Return (x, y) of the center of cell containing provided text 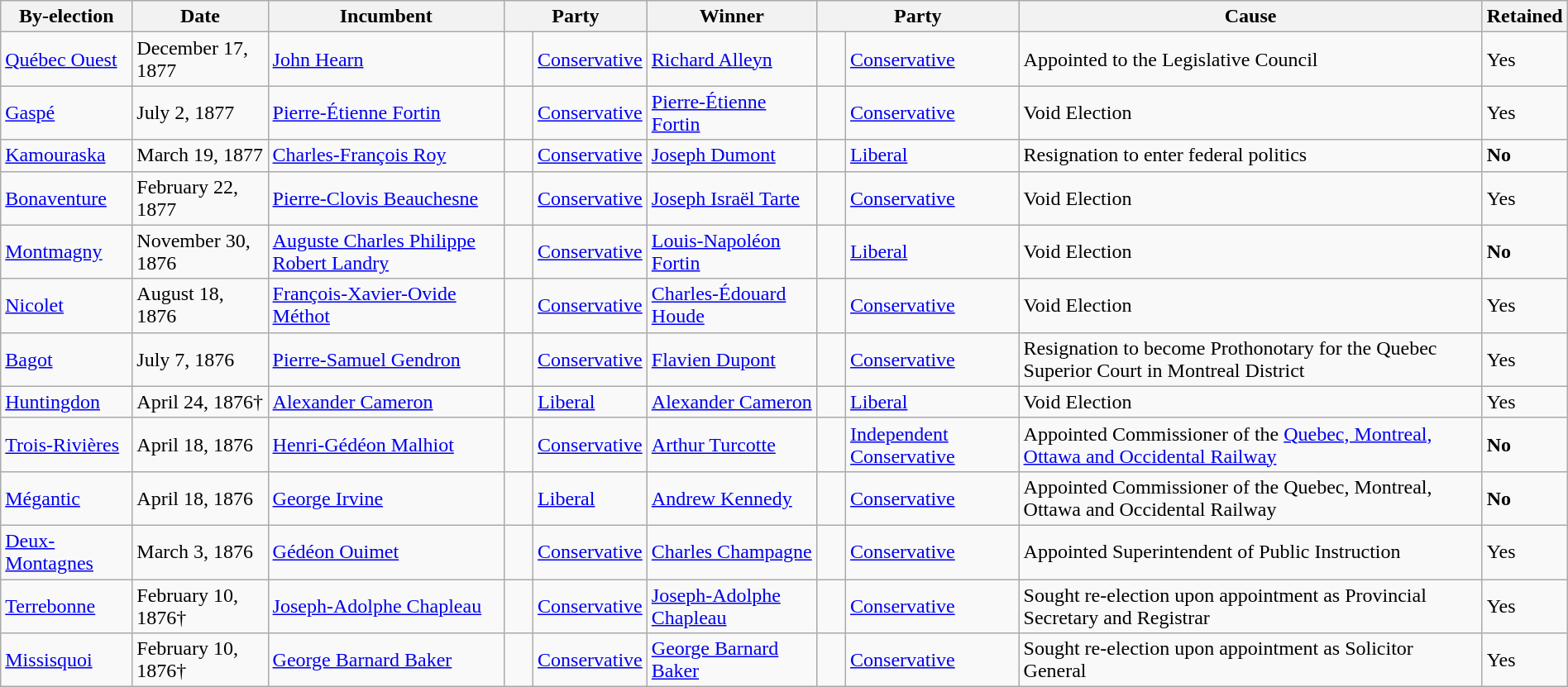
Joseph Israël Tarte (731, 198)
Charles-Édouard Houde (731, 306)
George Irvine (385, 498)
February 22, 1877 (200, 198)
Pierre-Clovis Beauchesne (385, 198)
Henri-Gédéon Malhiot (385, 445)
March 3, 1876 (200, 552)
Deux-Montagnes (66, 552)
Arthur Turcotte (731, 445)
Bonaventure (66, 198)
John Hearn (385, 60)
November 30, 1876 (200, 251)
Trois-Rivières (66, 445)
August 18, 1876 (200, 306)
April 24, 1876† (200, 402)
Terrebonne (66, 605)
Resignation to become Prothonotary for the Quebec Superior Court in Montreal District (1250, 359)
Nicolet (66, 306)
Sought re-election upon appointment as Provincial Secretary and Registrar (1250, 605)
Cause (1250, 17)
Incumbent (385, 17)
Appointed Superintendent of Public Instruction (1250, 552)
Louis-Napoléon Fortin (731, 251)
Retained (1525, 17)
Date (200, 17)
Huntingdon (66, 402)
Gédéon Ouimet (385, 552)
Richard Alleyn (731, 60)
Independent Conservative (933, 445)
Sought re-election upon appointment as Solicitor General (1250, 660)
Resignation to enter federal politics (1250, 155)
Pierre-Samuel Gendron (385, 359)
Charles-François Roy (385, 155)
François-Xavier-Ovide Méthot (385, 306)
Winner (731, 17)
Flavien Dupont (731, 359)
Montmagny (66, 251)
March 19, 1877 (200, 155)
Gaspé (66, 112)
Joseph Dumont (731, 155)
Appointed to the Legislative Council (1250, 60)
Missisquoi (66, 660)
July 2, 1877 (200, 112)
Charles Champagne (731, 552)
By-election (66, 17)
Bagot (66, 359)
Andrew Kennedy (731, 498)
Québec Ouest (66, 60)
Mégantic (66, 498)
Auguste Charles Philippe Robert Landry (385, 251)
July 7, 1876 (200, 359)
Kamouraska (66, 155)
December 17, 1877 (200, 60)
